Extract the (x, y) coordinate from the center of the cell holding the provided text.  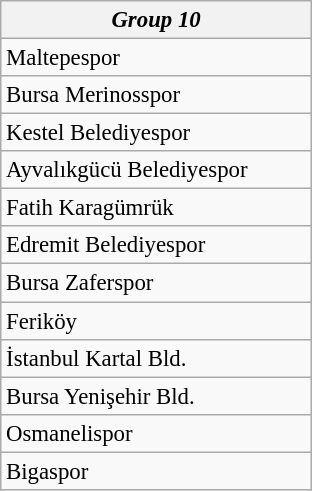
Bigaspor (156, 471)
Bursa Zaferspor (156, 283)
Kestel Belediyespor (156, 133)
Feriköy (156, 321)
Bursa Merinosspor (156, 95)
Ayvalıkgücü Belediyespor (156, 170)
Fatih Karagümrük (156, 208)
Group 10 (156, 20)
Edremit Belediyespor (156, 245)
İstanbul Kartal Bld. (156, 358)
Bursa Yenişehir Bld. (156, 396)
Osmanelispor (156, 433)
Maltepespor (156, 58)
